Find where the given text appears and provide that cell's center as (X, Y) coordinate. 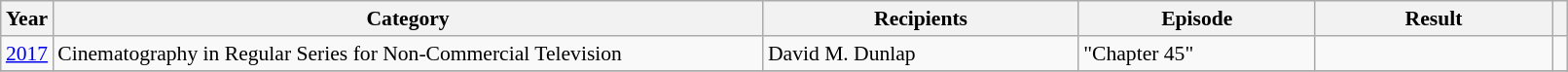
Episode (1197, 18)
Year (27, 18)
Category (408, 18)
2017 (27, 54)
David M. Dunlap (921, 54)
"Chapter 45" (1197, 54)
Result (1433, 18)
Cinematography in Regular Series for Non-Commercial Television (408, 54)
Recipients (921, 18)
